Capture the cell that displays the provided text and extract its [x, y] central coordinate. 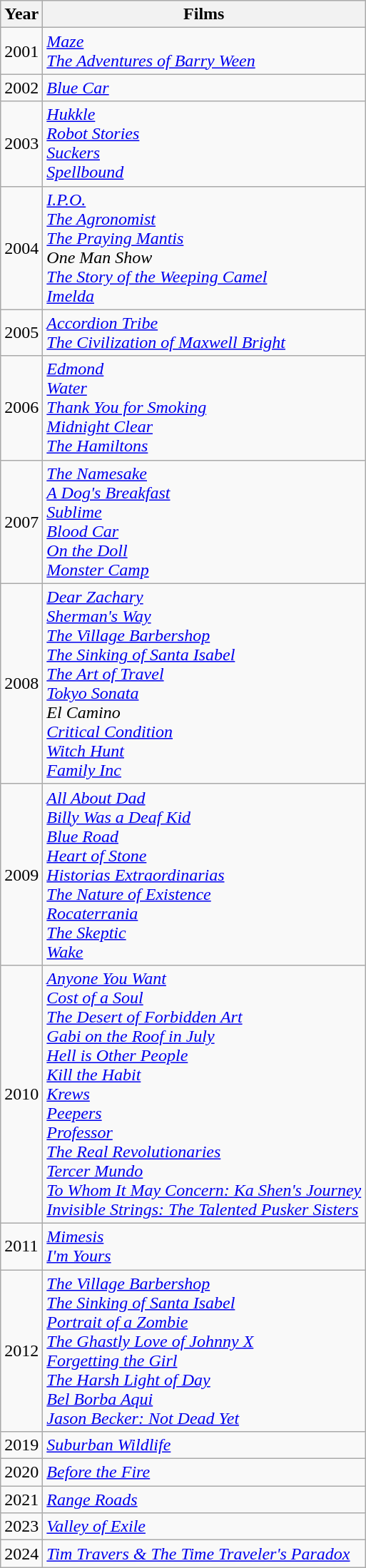
Before the Fire [204, 1472]
2019 [21, 1445]
2021 [21, 1500]
2001 [21, 51]
Valley of Exile [204, 1527]
2012 [21, 1351]
Suburban Wildlife [204, 1445]
2003 [21, 144]
2009 [21, 874]
HukkleRobot StoriesSuckersSpellbound [204, 144]
2007 [21, 522]
EdmondWaterThank You for SmokingMidnight ClearThe Hamiltons [204, 408]
Tim Travers & The Time Traveler's Paradox [204, 1554]
2008 [21, 683]
MimesisI'm Yours [204, 1246]
MazeThe Adventures of Barry Ween [204, 51]
2011 [21, 1246]
All About DadBilly Was a Deaf KidBlue RoadHeart of StoneHistorias ExtraordinariasThe Nature of ExistenceRocaterraniaThe SkepticWake [204, 874]
Blue Car [204, 88]
Year [21, 14]
Accordion TribeThe Civilization of Maxwell Bright [204, 332]
2005 [21, 332]
Range Roads [204, 1500]
2024 [21, 1554]
2006 [21, 408]
2002 [21, 88]
Films [204, 14]
The NamesakeA Dog's BreakfastSublimeBlood CarOn the DollMonster Camp [204, 522]
2004 [21, 248]
2020 [21, 1472]
2010 [21, 1094]
2023 [21, 1527]
I.P.O.The AgronomistThe Praying MantisOne Man ShowThe Story of the Weeping CamelImelda [204, 248]
